Return the (x, y) coordinate for the center point of the cell that contains the specified text.  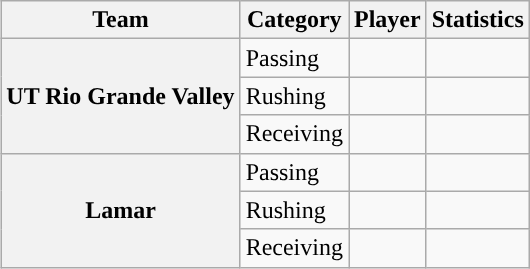
UT Rio Grande Valley (120, 96)
Team (120, 20)
Lamar (120, 210)
Statistics (478, 20)
Player (387, 20)
Category (294, 20)
